Pinpoint the cell where the given text exists, returning its [X, Y] midpoint coordinate. 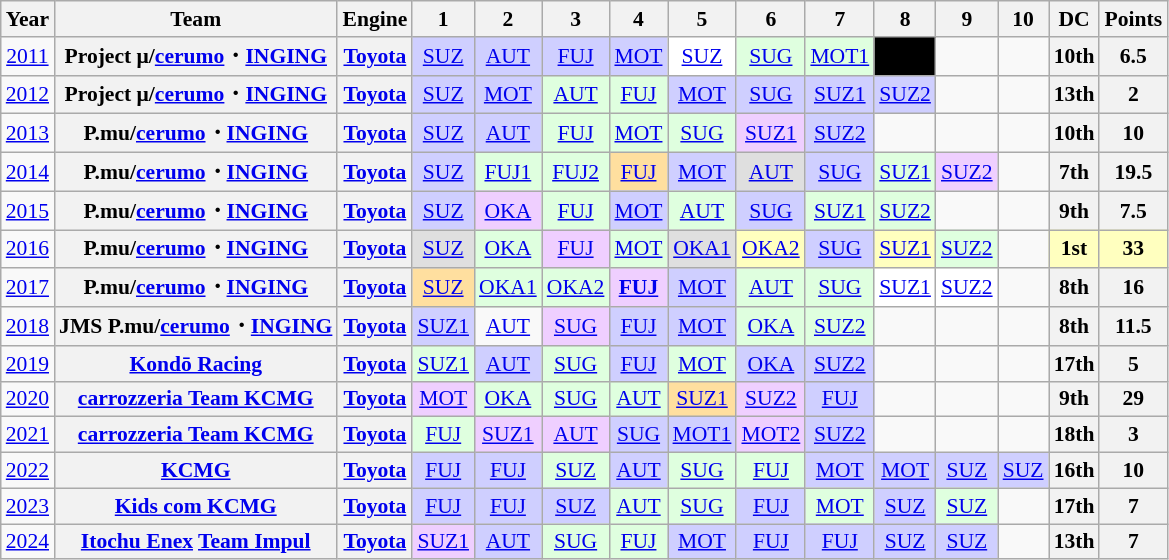
Kids com KCMG [196, 506]
6 [770, 19]
7.5 [1133, 210]
FUJ2 [576, 172]
2020 [28, 399]
2013 [28, 134]
11.5 [1133, 326]
2018 [28, 326]
16th [1074, 471]
4 [638, 19]
KCMG [196, 471]
Kondō Racing [196, 364]
18th [1074, 435]
Itochu Enex Team Impul [196, 542]
DC [1074, 19]
2021 [28, 435]
2019 [28, 364]
29 [1133, 399]
2016 [28, 250]
Year [28, 19]
JMS P.mu/cerumo・INGING [196, 326]
Team [196, 19]
Engine [374, 19]
7th [1074, 172]
33 [1133, 250]
2014 [28, 172]
8 [905, 19]
MOT2 [770, 435]
16 [1133, 288]
2022 [28, 471]
2023 [28, 506]
2017 [28, 288]
2012 [28, 94]
Points [1133, 19]
2015 [28, 210]
1 [443, 19]
6.5 [1133, 56]
9 [967, 19]
FUJ1 [508, 172]
1st [1074, 250]
2024 [28, 542]
2011 [28, 56]
19.5 [1133, 172]
